Extract the (X, Y) coordinate from the center of the cell holding the provided text.  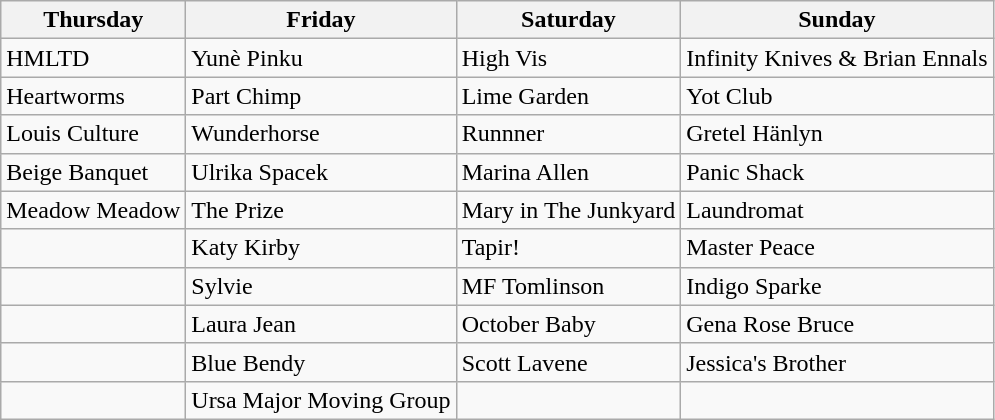
Sunday (837, 20)
Ursa Major Moving Group (321, 400)
Scott Lavene (568, 362)
MF Tomlinson (568, 286)
Marina Allen (568, 172)
Part Chimp (321, 96)
Blue Bendy (321, 362)
High Vis (568, 58)
Tapir! (568, 248)
Katy Kirby (321, 248)
Friday (321, 20)
Heartworms (94, 96)
Laura Jean (321, 324)
Saturday (568, 20)
Ulrika Spacek (321, 172)
Louis Culture (94, 134)
Beige Banquet (94, 172)
Meadow Meadow (94, 210)
Runnner (568, 134)
Sylvie (321, 286)
Panic Shack (837, 172)
Mary in The Junkyard (568, 210)
October Baby (568, 324)
Laundromat (837, 210)
The Prize (321, 210)
Lime Garden (568, 96)
Thursday (94, 20)
Master Peace (837, 248)
Yot Club (837, 96)
Gena Rose Bruce (837, 324)
Wunderhorse (321, 134)
Indigo Sparke (837, 286)
HMLTD (94, 58)
Infinity Knives & Brian Ennals (837, 58)
Gretel Hänlyn (837, 134)
Yunè Pinku (321, 58)
Jessica's Brother (837, 362)
